Find where the given text appears and provide that cell's center as [X, Y] coordinate. 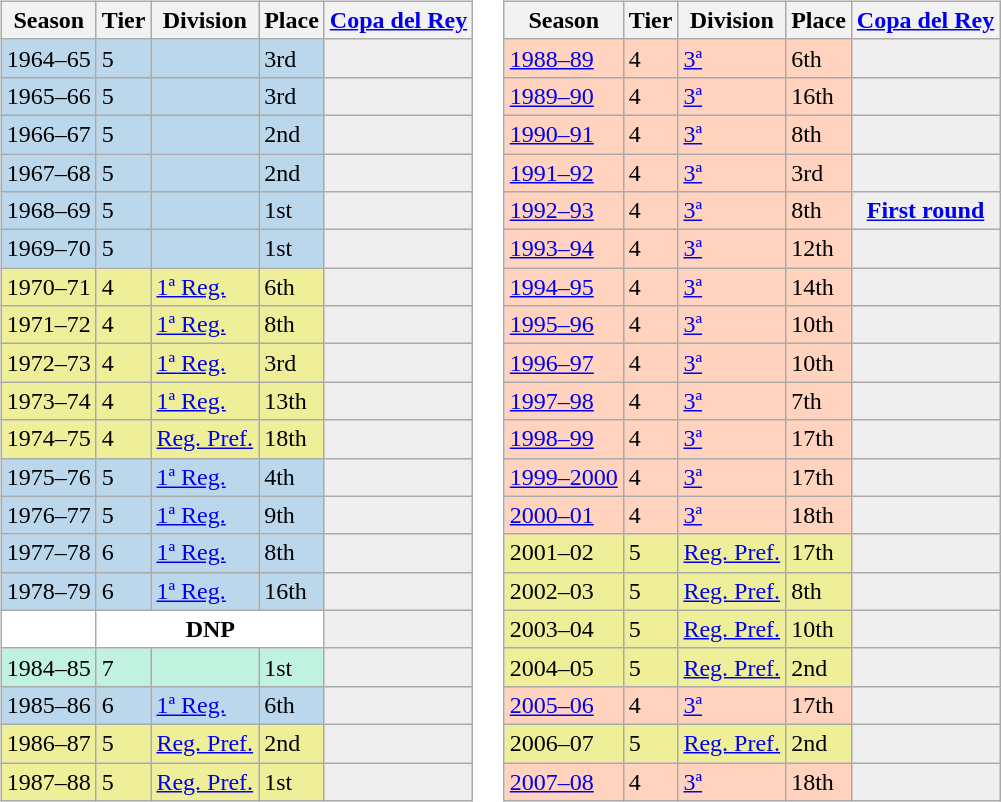
First round [925, 211]
1998–99 [564, 439]
1968–69 [48, 211]
1992–93 [564, 211]
13th [292, 401]
1987–88 [48, 781]
7th [819, 401]
1996–97 [564, 363]
4th [292, 477]
1964–65 [48, 58]
2003–04 [564, 629]
7 [124, 667]
1971–72 [48, 325]
1966–67 [48, 134]
1984–85 [48, 667]
14th [819, 287]
2006–07 [564, 743]
2005–06 [564, 705]
1991–92 [564, 173]
2007–08 [564, 781]
DNP [210, 629]
1973–74 [48, 401]
9th [292, 515]
1977–78 [48, 553]
1965–66 [48, 96]
1999–2000 [564, 477]
1985–86 [48, 705]
1997–98 [564, 401]
2004–05 [564, 667]
1969–70 [48, 249]
2002–03 [564, 591]
1995–96 [564, 325]
1993–94 [564, 249]
1986–87 [48, 743]
1994–95 [564, 287]
1976–77 [48, 515]
1978–79 [48, 591]
1990–91 [564, 134]
1970–71 [48, 287]
1974–75 [48, 439]
1988–89 [564, 58]
1975–76 [48, 477]
1967–68 [48, 173]
1972–73 [48, 363]
2001–02 [564, 553]
12th [819, 249]
1989–90 [564, 96]
2000–01 [564, 515]
